Search for the cell housing the specified text and yield its (x, y) center coordinate. 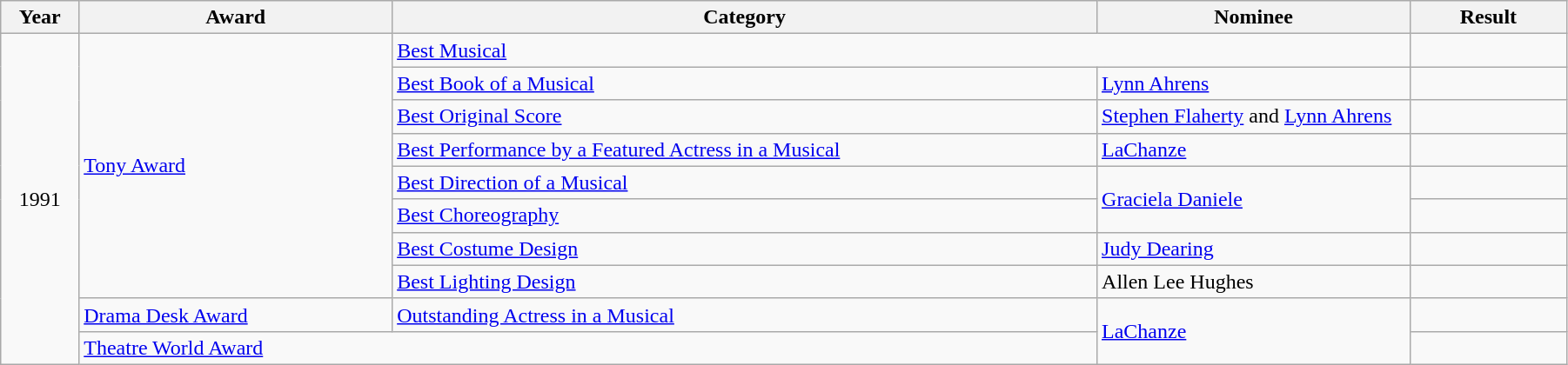
Best Musical (901, 50)
Judy Dearing (1254, 249)
Drama Desk Award (236, 315)
Tony Award (236, 166)
Best Book of a Musical (745, 83)
Best Direction of a Musical (745, 182)
Stephen Flaherty and Lynn Ahrens (1254, 116)
Best Original Score (745, 116)
Result (1488, 17)
Theatre World Award (588, 348)
Best Lighting Design (745, 282)
1991 (40, 200)
Outstanding Actress in a Musical (745, 315)
Best Performance by a Featured Actress in a Musical (745, 149)
Allen Lee Hughes (1254, 282)
Year (40, 17)
Graciela Daniele (1254, 199)
Best Costume Design (745, 249)
Award (236, 17)
Nominee (1254, 17)
Best Choreography (745, 216)
Category (745, 17)
Lynn Ahrens (1254, 83)
